Scan for the cell matching the given text and deliver its (x, y) coordinate at center. 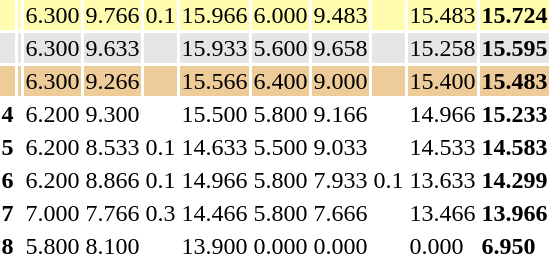
9.633 (112, 48)
6.400 (280, 81)
9.766 (112, 15)
9.166 (340, 114)
5 (8, 147)
5.500 (280, 147)
0.3 (160, 213)
9.300 (112, 114)
8.533 (112, 147)
13.966 (514, 213)
14.466 (214, 213)
13.466 (442, 213)
7.000 (52, 213)
14.633 (214, 147)
15.724 (514, 15)
15.566 (214, 81)
7.766 (112, 213)
14.533 (442, 147)
6.000 (280, 15)
14.583 (514, 147)
15.233 (514, 114)
9.483 (340, 15)
7 (8, 213)
9.658 (340, 48)
15.500 (214, 114)
9.266 (112, 81)
7.933 (340, 180)
6 (8, 180)
15.258 (442, 48)
9.000 (340, 81)
15.966 (214, 15)
15.400 (442, 81)
4 (8, 114)
14.299 (514, 180)
13.633 (442, 180)
5.600 (280, 48)
8.866 (112, 180)
15.933 (214, 48)
15.595 (514, 48)
7.666 (340, 213)
9.033 (340, 147)
